Scan for the cell matching the given text and deliver its (x, y) coordinate at center. 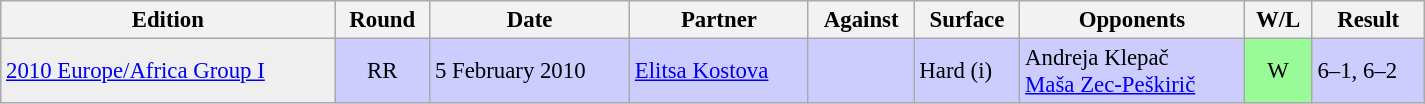
Against (861, 20)
5 February 2010 (530, 72)
Round (382, 20)
W (1278, 72)
Edition (168, 20)
Andreja Klepač Maša Zec-Peškirič (1132, 72)
W/L (1278, 20)
Partner (720, 20)
Elitsa Kostova (720, 72)
Date (530, 20)
Hard (i) (967, 72)
6–1, 6–2 (1368, 72)
Opponents (1132, 20)
RR (382, 72)
Surface (967, 20)
2010 Europe/Africa Group I (168, 72)
Result (1368, 20)
